Identify which cell holds the provided text, then report its [x, y] central coordinate. 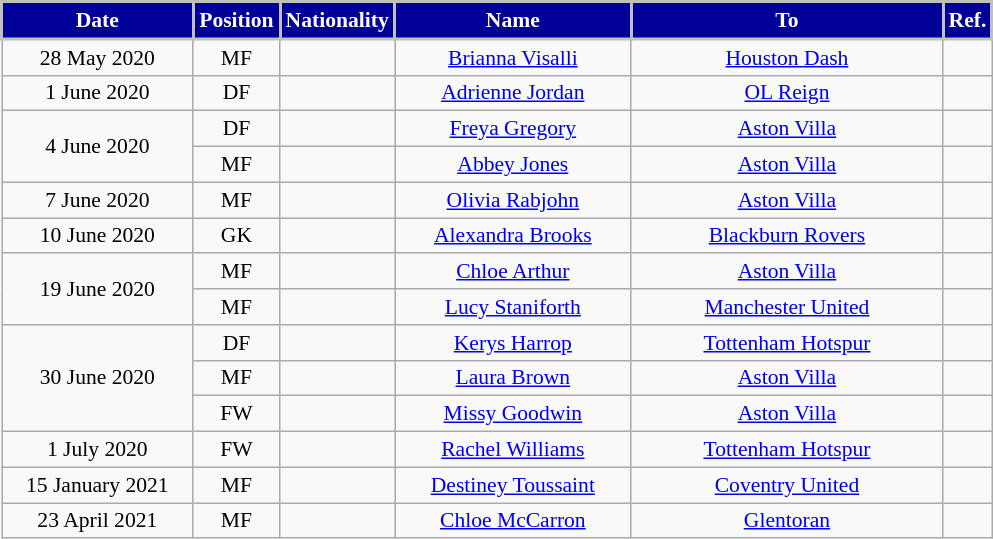
Olivia Rabjohn [514, 200]
Missy Goodwin [514, 414]
Chloe Arthur [514, 272]
GK [236, 236]
Blackburn Rovers [787, 236]
Nationality [338, 20]
7 June 2020 [98, 200]
Rachel Williams [514, 450]
10 June 2020 [98, 236]
Coventry United [787, 485]
28 May 2020 [98, 57]
30 June 2020 [98, 378]
OL Reign [787, 93]
Houston Dash [787, 57]
Ref. [968, 20]
1 July 2020 [98, 450]
4 June 2020 [98, 146]
Chloe McCarron [514, 521]
Abbey Jones [514, 165]
Freya Gregory [514, 129]
Adrienne Jordan [514, 93]
Brianna Visalli [514, 57]
Glentoran [787, 521]
Manchester United [787, 307]
Alexandra Brooks [514, 236]
Destiney Toussaint [514, 485]
Lucy Staniforth [514, 307]
23 April 2021 [98, 521]
1 June 2020 [98, 93]
15 January 2021 [98, 485]
To [787, 20]
Position [236, 20]
Date [98, 20]
19 June 2020 [98, 290]
Kerys Harrop [514, 343]
Name [514, 20]
Laura Brown [514, 378]
